Capture the cell that displays the provided text and extract its [X, Y] central coordinate. 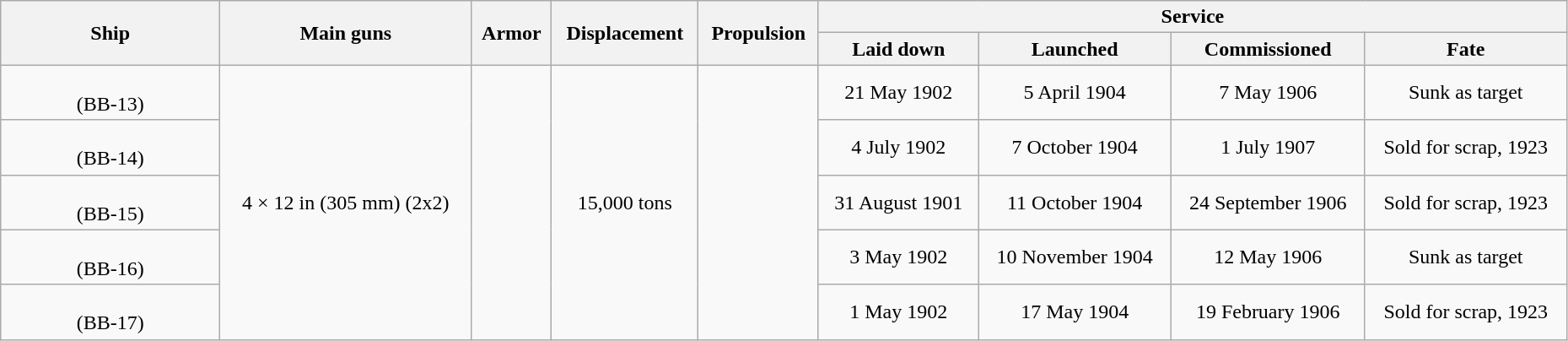
(BB-17) [110, 312]
5 April 1904 [1075, 93]
3 May 1902 [898, 257]
21 May 1902 [898, 93]
Ship [110, 33]
(BB-15) [110, 203]
7 May 1906 [1268, 93]
15,000 tons [625, 203]
12 May 1906 [1268, 257]
10 November 1904 [1075, 257]
11 October 1904 [1075, 203]
24 September 1906 [1268, 203]
Launched [1075, 49]
Service [1193, 17]
Laid down [898, 49]
7 October 1904 [1075, 147]
(BB-13) [110, 93]
1 May 1902 [898, 312]
Main guns [346, 33]
(BB-14) [110, 147]
Propulsion [759, 33]
Fate [1466, 49]
Commissioned [1268, 49]
Armor [511, 33]
19 February 1906 [1268, 312]
17 May 1904 [1075, 312]
31 August 1901 [898, 203]
4 × 12 in (305 mm) (2x2) [346, 203]
1 July 1907 [1268, 147]
4 July 1902 [898, 147]
(BB-16) [110, 257]
Displacement [625, 33]
